Return the [x, y] coordinate for the center point of the cell that contains the specified text.  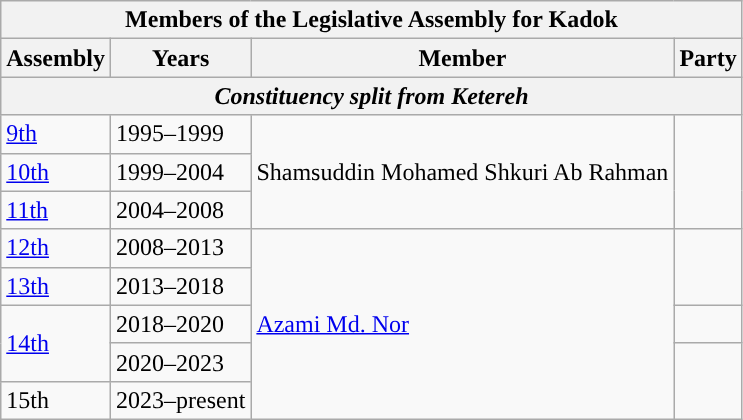
Members of the Legislative Assembly for Kadok [372, 20]
13th [56, 286]
9th [56, 134]
14th [56, 343]
2013–2018 [180, 286]
Party [708, 58]
12th [56, 248]
Assembly [56, 58]
2008–2013 [180, 248]
2018–2020 [180, 324]
10th [56, 172]
Years [180, 58]
11th [56, 210]
15th [56, 400]
1999–2004 [180, 172]
2004–2008 [180, 210]
2020–2023 [180, 362]
Member [462, 58]
Constituency split from Ketereh [372, 96]
Shamsuddin Mohamed Shkuri Ab Rahman [462, 172]
Azami Md. Nor [462, 324]
2023–present [180, 400]
1995–1999 [180, 134]
